Return the [X, Y] coordinate for the center point of the cell that contains the specified text.  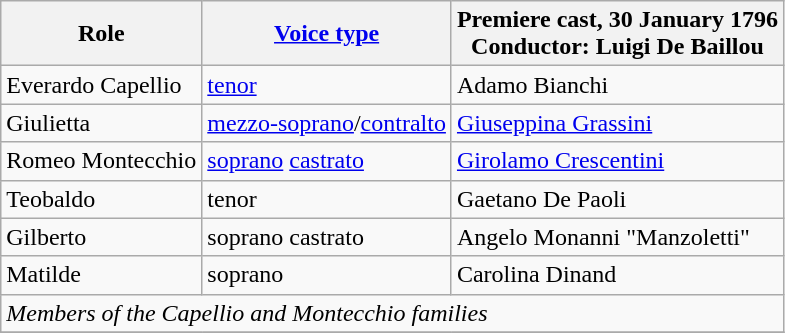
Matilde [102, 275]
Giuseppina Grassini [617, 123]
Carolina Dinand [617, 275]
Gaetano De Paoli [617, 199]
Adamo Bianchi [617, 85]
Girolamo Crescentini [617, 161]
Giulietta [102, 123]
Everardo Capellio [102, 85]
Romeo Montecchio [102, 161]
Angelo Monanni "Manzoletti" [617, 237]
mezzo-soprano/contralto [327, 123]
Gilberto [102, 237]
soprano [327, 275]
Premiere cast, 30 January 1796Conductor: Luigi De Baillou [617, 34]
Members of the Capellio and Montecchio families [392, 313]
Teobaldo [102, 199]
Role [102, 34]
Voice type [327, 34]
